Detect which cell encompasses the target text, then output its [x, y] center coordinate. 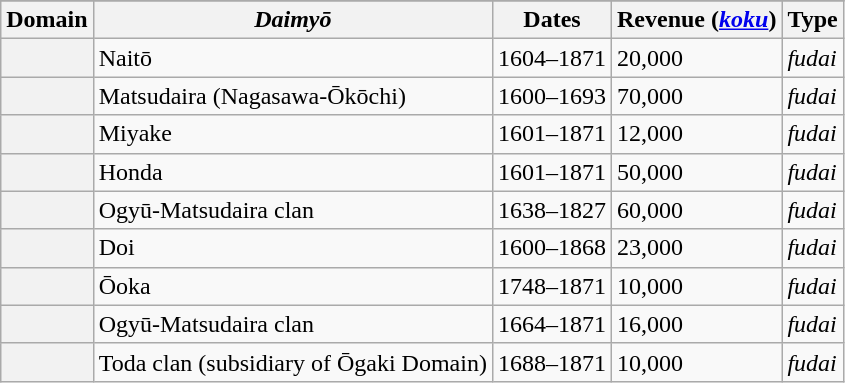
Ōoka [292, 286]
Doi [292, 248]
Naitō [292, 58]
1604–1871 [552, 58]
Honda [292, 172]
Toda clan (subsidiary of Ōgaki Domain) [292, 362]
70,000 [697, 96]
Type [812, 20]
1600–1868 [552, 248]
20,000 [697, 58]
Revenue (koku) [697, 20]
1664–1871 [552, 324]
Dates [552, 20]
60,000 [697, 210]
1688–1871 [552, 362]
23,000 [697, 248]
1638–1827 [552, 210]
12,000 [697, 134]
50,000 [697, 172]
1748–1871 [552, 286]
1600–1693 [552, 96]
Domain [47, 20]
Daimyō [292, 20]
Miyake [292, 134]
Matsudaira (Nagasawa-Ōkōchi) [292, 96]
16,000 [697, 324]
